From the cell containing the given text, extract its center point as [x, y] coordinate. 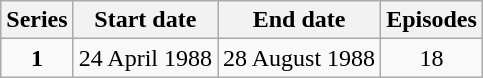
End date [300, 20]
1 [37, 58]
Start date [145, 20]
24 April 1988 [145, 58]
Series [37, 20]
18 [432, 58]
28 August 1988 [300, 58]
Episodes [432, 20]
